Return (X, Y) of the center of cell containing provided text 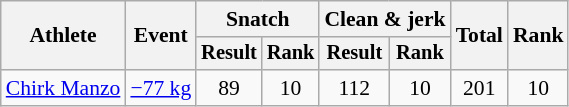
Clean & jerk (384, 19)
Total (480, 36)
112 (354, 88)
89 (229, 88)
Chirk Manzo (64, 88)
Event (160, 36)
−77 kg (160, 88)
201 (480, 88)
Athlete (64, 36)
Snatch (258, 19)
